Find where the given text appears and provide that cell's center as [X, Y] coordinate. 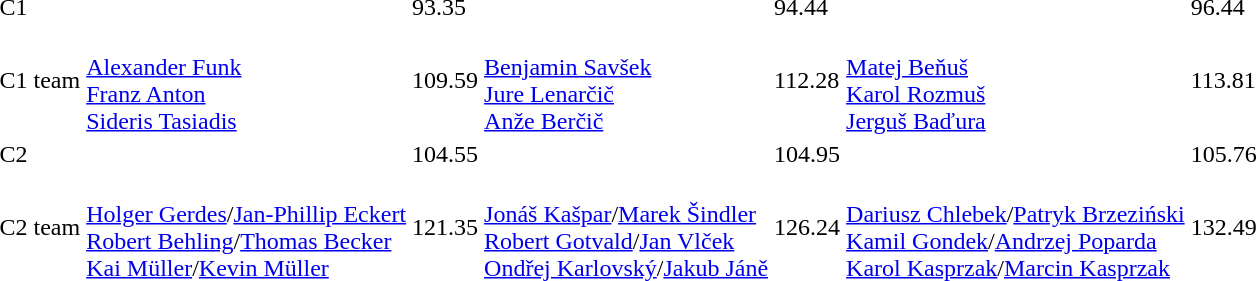
109.59 [446, 80]
104.95 [808, 154]
Matej BeňušKarol RozmušJerguš Baďura [1016, 80]
Alexander FunkFranz AntonSideris Tasiadis [246, 80]
Benjamin SavšekJure LenarčičAnže Berčič [626, 80]
104.55 [446, 154]
112.28 [808, 80]
